From the cell containing the given text, extract its center point as (x, y) coordinate. 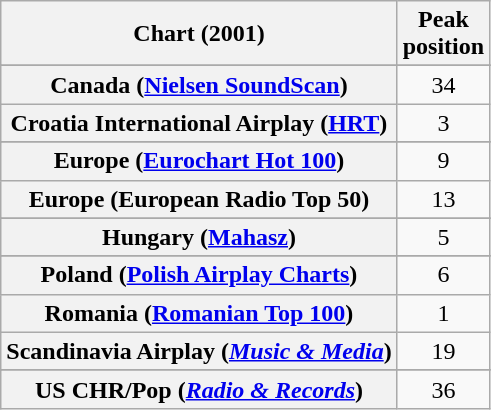
9 (443, 161)
19 (443, 351)
3 (443, 123)
13 (443, 199)
Romania (Romanian Top 100) (199, 313)
Poland (Polish Airplay Charts) (199, 275)
Europe (Eurochart Hot 100) (199, 161)
5 (443, 237)
34 (443, 85)
Chart (2001) (199, 34)
1 (443, 313)
US CHR/Pop (Radio & Records) (199, 389)
Croatia International Airplay (HRT) (199, 123)
Europe (European Radio Top 50) (199, 199)
36 (443, 389)
6 (443, 275)
Canada (Nielsen SoundScan) (199, 85)
Scandinavia Airplay (Music & Media) (199, 351)
Peakposition (443, 34)
Hungary (Mahasz) (199, 237)
